Search for the cell housing the specified text and yield its [X, Y] center coordinate. 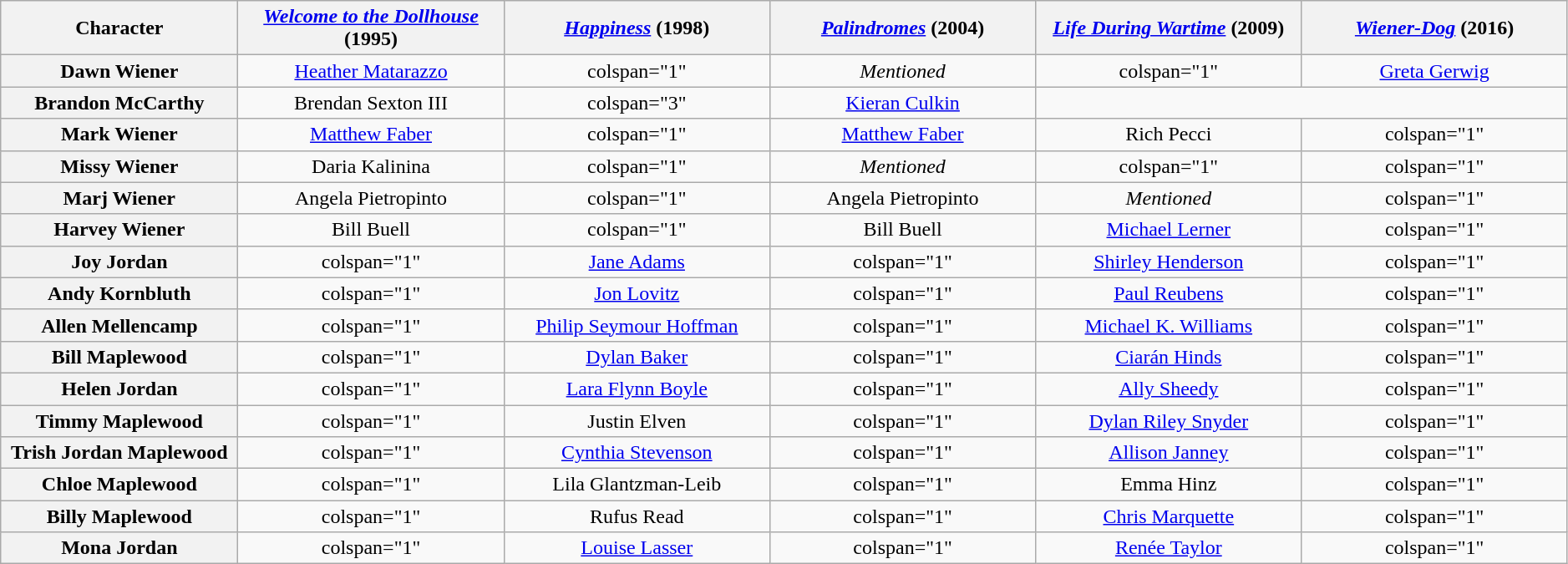
Marj Wiener [119, 198]
Dylan Baker [637, 357]
colspan="3" [637, 103]
Joy Jordan [119, 262]
Chris Marquette [1169, 516]
Dawn Wiener [119, 71]
Brendan Sexton III [371, 103]
Philip Seymour Hoffman [637, 325]
Greta Gerwig [1434, 71]
Emma Hinz [1169, 485]
Kieran Culkin [902, 103]
Chloe Maplewood [119, 485]
Lila Glantzman-Leib [637, 485]
Renée Taylor [1169, 548]
Helen Jordan [119, 389]
Paul Reubens [1169, 293]
Palindromes (2004) [902, 28]
Billy Maplewood [119, 516]
Shirley Henderson [1169, 262]
Lara Flynn Boyle [637, 389]
Cynthia Stevenson [637, 453]
Rufus Read [637, 516]
Wiener-Dog (2016) [1434, 28]
Brandon McCarthy [119, 103]
Bill Maplewood [119, 357]
Rich Pecci [1169, 135]
Allison Janney [1169, 453]
Ally Sheedy [1169, 389]
Allen Mellencamp [119, 325]
Andy Kornbluth [119, 293]
Ciarán Hinds [1169, 357]
Happiness (1998) [637, 28]
Mark Wiener [119, 135]
Missy Wiener [119, 166]
Daria Kalinina [371, 166]
Michael Lerner [1169, 230]
Life During Wartime (2009) [1169, 28]
Louise Lasser [637, 548]
Timmy Maplewood [119, 420]
Jon Lovitz [637, 293]
Character [119, 28]
Michael K. Williams [1169, 325]
Welcome to the Dollhouse (1995) [371, 28]
Jane Adams [637, 262]
Trish Jordan Maplewood [119, 453]
Heather Matarazzo [371, 71]
Dylan Riley Snyder [1169, 420]
Mona Jordan [119, 548]
Harvey Wiener [119, 230]
Justin Elven [637, 420]
